Find where the given text appears and provide that cell's center as (x, y) coordinate. 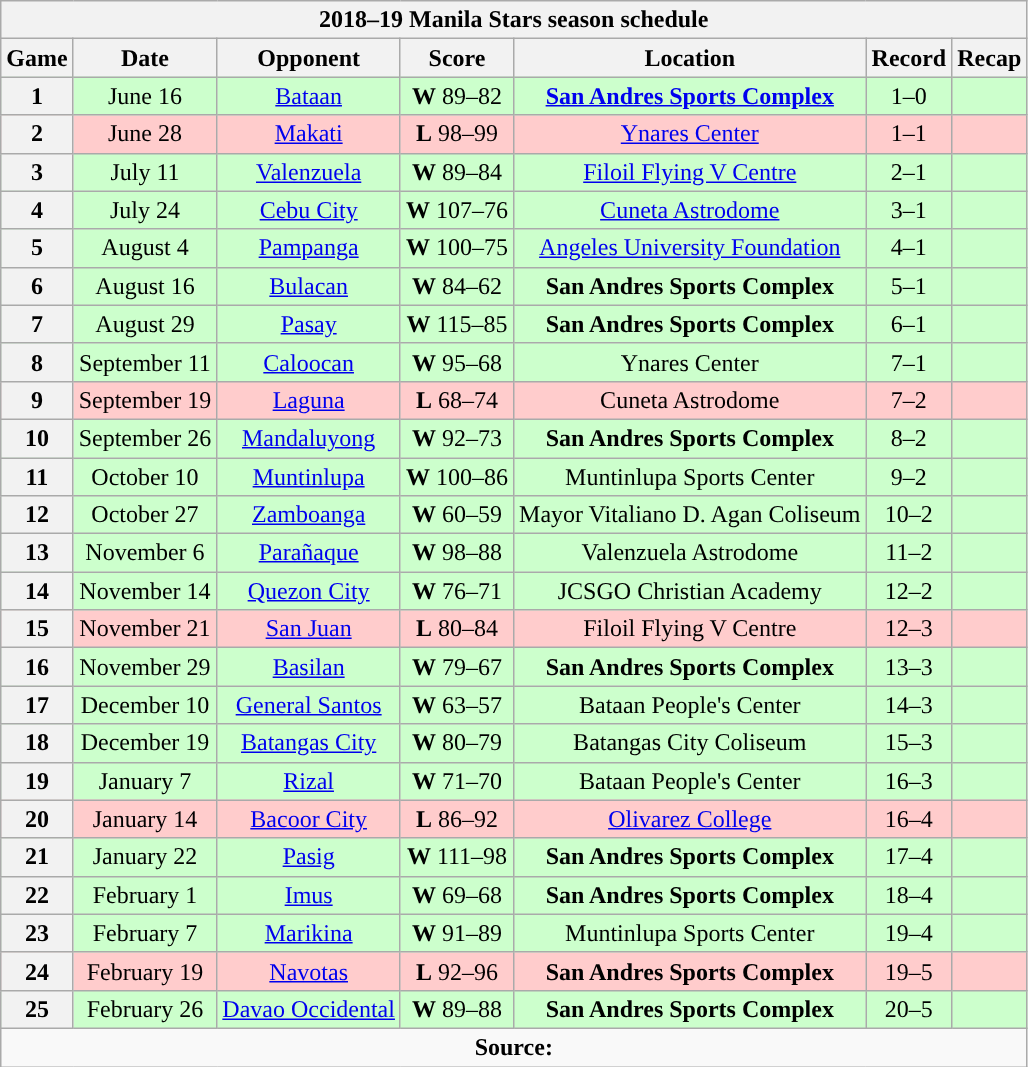
W 79–67 (456, 667)
February 7 (145, 933)
19–4 (909, 933)
10–2 (909, 515)
12–3 (909, 629)
25 (37, 1009)
Cebu City (309, 210)
November 29 (145, 667)
August 29 (145, 324)
February 1 (145, 895)
Pampanga (309, 248)
July 24 (145, 210)
General Santos (309, 705)
7–2 (909, 400)
Bulacan (309, 286)
Laguna (309, 400)
14–3 (909, 705)
12–2 (909, 591)
W 71–70 (456, 781)
W 115–85 (456, 324)
20–5 (909, 1009)
October 27 (145, 515)
9 (37, 400)
11–2 (909, 553)
15 (37, 629)
Quezon City (309, 591)
2–1 (909, 172)
1 (37, 96)
7 (37, 324)
Batangas City (309, 743)
Valenzuela (309, 172)
Rizal (309, 781)
W 76–71 (456, 591)
Pasay (309, 324)
February 19 (145, 971)
8 (37, 362)
Batangas City Coliseum (690, 743)
January 14 (145, 819)
W 111–98 (456, 857)
November 21 (145, 629)
L 80–84 (456, 629)
Angeles University Foundation (690, 248)
Makati (309, 134)
24 (37, 971)
18 (37, 743)
L 92–96 (456, 971)
L 68–74 (456, 400)
September 26 (145, 438)
Source: (514, 1047)
JCSGO Christian Academy (690, 591)
August 16 (145, 286)
22 (37, 895)
November 6 (145, 553)
1–0 (909, 96)
7–1 (909, 362)
9–2 (909, 477)
W 84–62 (456, 286)
June 28 (145, 134)
8–2 (909, 438)
W 100–75 (456, 248)
Mayor Vitaliano D. Agan Coliseum (690, 515)
19 (37, 781)
W 69–68 (456, 895)
W 63–57 (456, 705)
Parañaque (309, 553)
2018–19 Manila Stars season schedule (514, 20)
September 11 (145, 362)
Recap (990, 58)
W 89–82 (456, 96)
18–4 (909, 895)
Record (909, 58)
Pasig (309, 857)
December 10 (145, 705)
W 92–73 (456, 438)
February 26 (145, 1009)
Bacoor City (309, 819)
13 (37, 553)
Imus (309, 895)
Marikina (309, 933)
W 80–79 (456, 743)
January 22 (145, 857)
W 107–76 (456, 210)
July 11 (145, 172)
3 (37, 172)
6 (37, 286)
13–3 (909, 667)
W 98–88 (456, 553)
W 60–59 (456, 515)
23 (37, 933)
15–3 (909, 743)
L 86–92 (456, 819)
6–1 (909, 324)
21 (37, 857)
Date (145, 58)
Score (456, 58)
Opponent (309, 58)
5–1 (909, 286)
19–5 (909, 971)
Olivarez College (690, 819)
16–4 (909, 819)
November 14 (145, 591)
Mandaluyong (309, 438)
12 (37, 515)
2 (37, 134)
4–1 (909, 248)
14 (37, 591)
10 (37, 438)
1–1 (909, 134)
Davao Occidental (309, 1009)
W 89–88 (456, 1009)
San Juan (309, 629)
September 19 (145, 400)
W 91–89 (456, 933)
17–4 (909, 857)
L 98–99 (456, 134)
October 10 (145, 477)
Caloocan (309, 362)
Navotas (309, 971)
August 4 (145, 248)
Muntinlupa (309, 477)
20 (37, 819)
December 19 (145, 743)
Location (690, 58)
16–3 (909, 781)
Bataan (309, 96)
W 89–84 (456, 172)
3–1 (909, 210)
11 (37, 477)
January 7 (145, 781)
Valenzuela Astrodome (690, 553)
W 100–86 (456, 477)
W 95–68 (456, 362)
16 (37, 667)
5 (37, 248)
Basilan (309, 667)
17 (37, 705)
Game (37, 58)
4 (37, 210)
Zamboanga (309, 515)
June 16 (145, 96)
